Return [X, Y] of the center of cell containing provided text 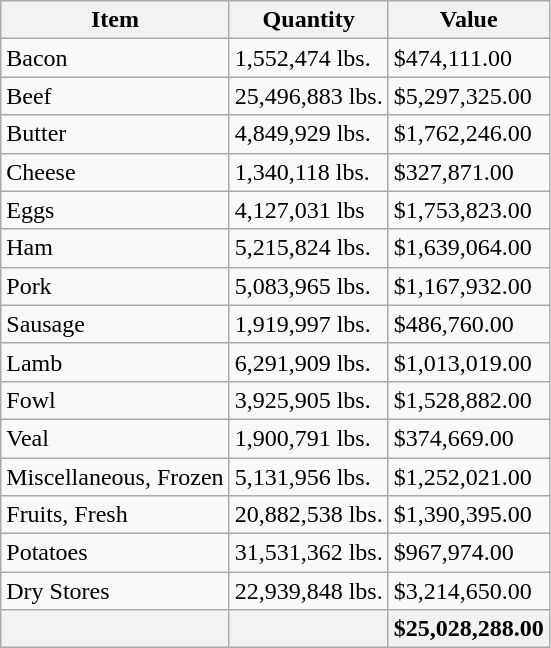
$1,167,932.00 [468, 286]
$327,871.00 [468, 172]
5,215,824 lbs. [308, 248]
Fowl [115, 400]
$1,762,246.00 [468, 134]
Beef [115, 96]
Pork [115, 286]
$967,974.00 [468, 553]
Potatoes [115, 553]
22,939,848 lbs. [308, 591]
Value [468, 20]
1,900,791 lbs. [308, 438]
$1,528,882.00 [468, 400]
$474,111.00 [468, 58]
20,882,538 lbs. [308, 515]
$1,013,019.00 [468, 362]
$1,753,823.00 [468, 210]
$486,760.00 [468, 324]
Veal [115, 438]
$374,669.00 [468, 438]
Item [115, 20]
1,919,997 lbs. [308, 324]
31,531,362 lbs. [308, 553]
Fruits, Fresh [115, 515]
4,849,929 lbs. [308, 134]
Quantity [308, 20]
$25,028,288.00 [468, 629]
5,131,956 lbs. [308, 477]
Lamb [115, 362]
$1,252,021.00 [468, 477]
Eggs [115, 210]
Sausage [115, 324]
5,083,965 lbs. [308, 286]
4,127,031 lbs [308, 210]
Ham [115, 248]
Cheese [115, 172]
$1,639,064.00 [468, 248]
Miscellaneous, Frozen [115, 477]
Butter [115, 134]
6,291,909 lbs. [308, 362]
$3,214,650.00 [468, 591]
Bacon [115, 58]
$5,297,325.00 [468, 96]
Dry Stores [115, 591]
1,552,474 lbs. [308, 58]
25,496,883 lbs. [308, 96]
$1,390,395.00 [468, 515]
1,340,118 lbs. [308, 172]
3,925,905 lbs. [308, 400]
